Determine the (x, y) coordinate at the center of the cell enclosing the given text.  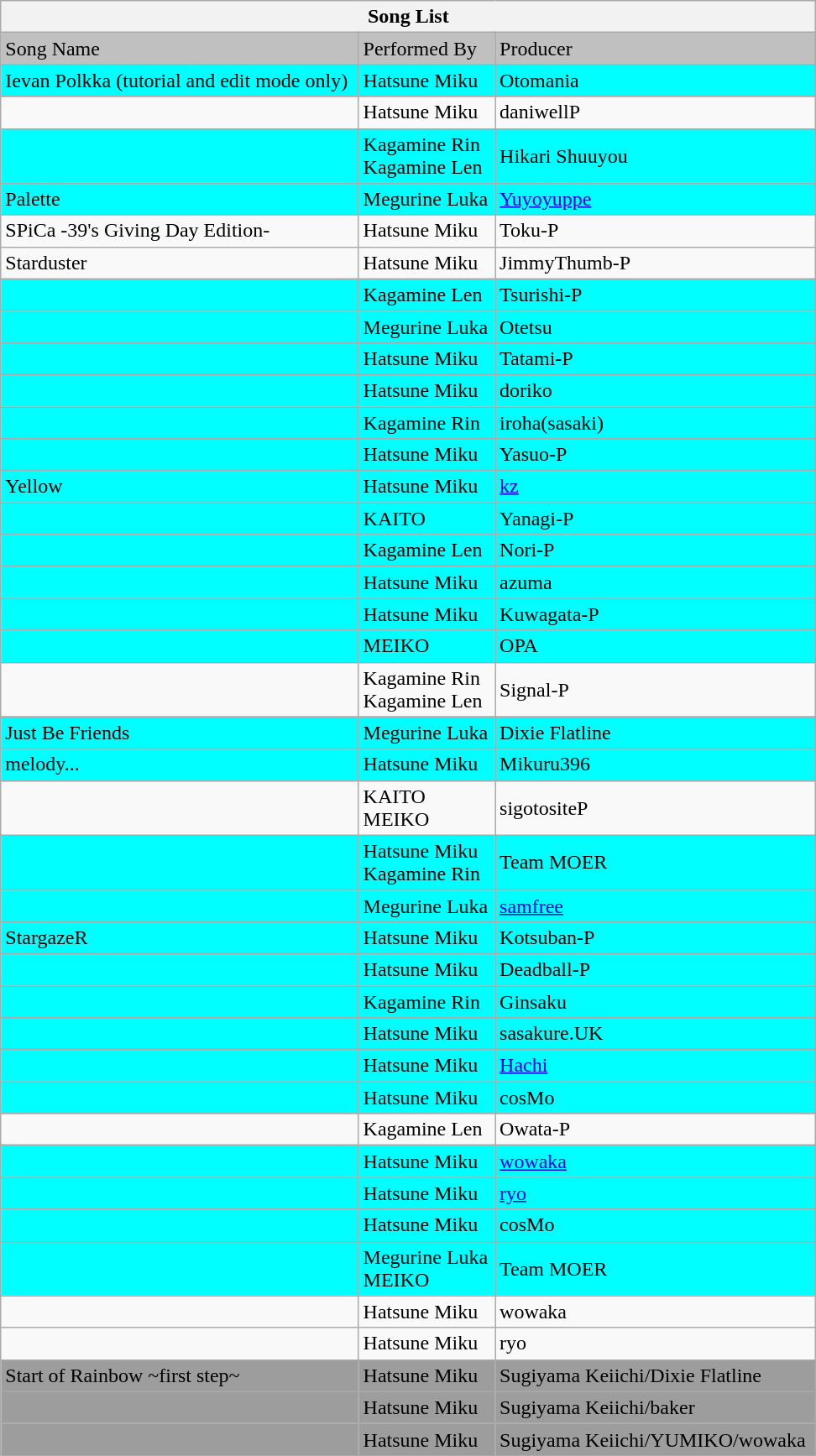
iroha(sasaki) (656, 422)
Hachi (656, 1066)
Toku-P (656, 231)
Deadball-P (656, 969)
Tsurishi-P (656, 295)
sasakure.UK (656, 1034)
Just Be Friends (180, 733)
Megurine LukaMEIKO (426, 1269)
sigotositeP (656, 807)
Palette (180, 199)
Mikuru396 (656, 765)
Kuwagata-P (656, 614)
Performed By (426, 49)
MEIKO (426, 646)
azuma (656, 582)
Hikari Shuuyou (656, 156)
Tatami-P (656, 358)
Owata-P (656, 1130)
Starduster (180, 263)
KAITOMEIKO (426, 807)
Sugiyama Keiichi/baker (656, 1407)
Otetsu (656, 326)
Song Name (180, 49)
SPiCa -39's Giving Day Edition- (180, 231)
Song List (408, 17)
KAITO (426, 519)
Yuyoyuppe (656, 199)
doriko (656, 390)
Yasuo-P (656, 455)
JimmyThumb-P (656, 263)
Signal-P (656, 690)
Sugiyama Keiichi/YUMIKO/wowaka (656, 1439)
daniwellP (656, 112)
samfree (656, 905)
Producer (656, 49)
Otomania (656, 81)
Ginsaku (656, 1001)
Yanagi-P (656, 519)
OPA (656, 646)
Hatsune MikuKagamine Rin (426, 863)
Sugiyama Keiichi/Dixie Flatline (656, 1375)
melody... (180, 765)
Dixie Flatline (656, 733)
Yellow (180, 487)
Ievan Polkka (tutorial and edit mode only) (180, 81)
Nori-P (656, 551)
StargazeR (180, 937)
kz (656, 487)
Start of Rainbow ~first step~ (180, 1375)
Kotsuban-P (656, 937)
